Search for the cell housing the specified text and yield its (x, y) center coordinate. 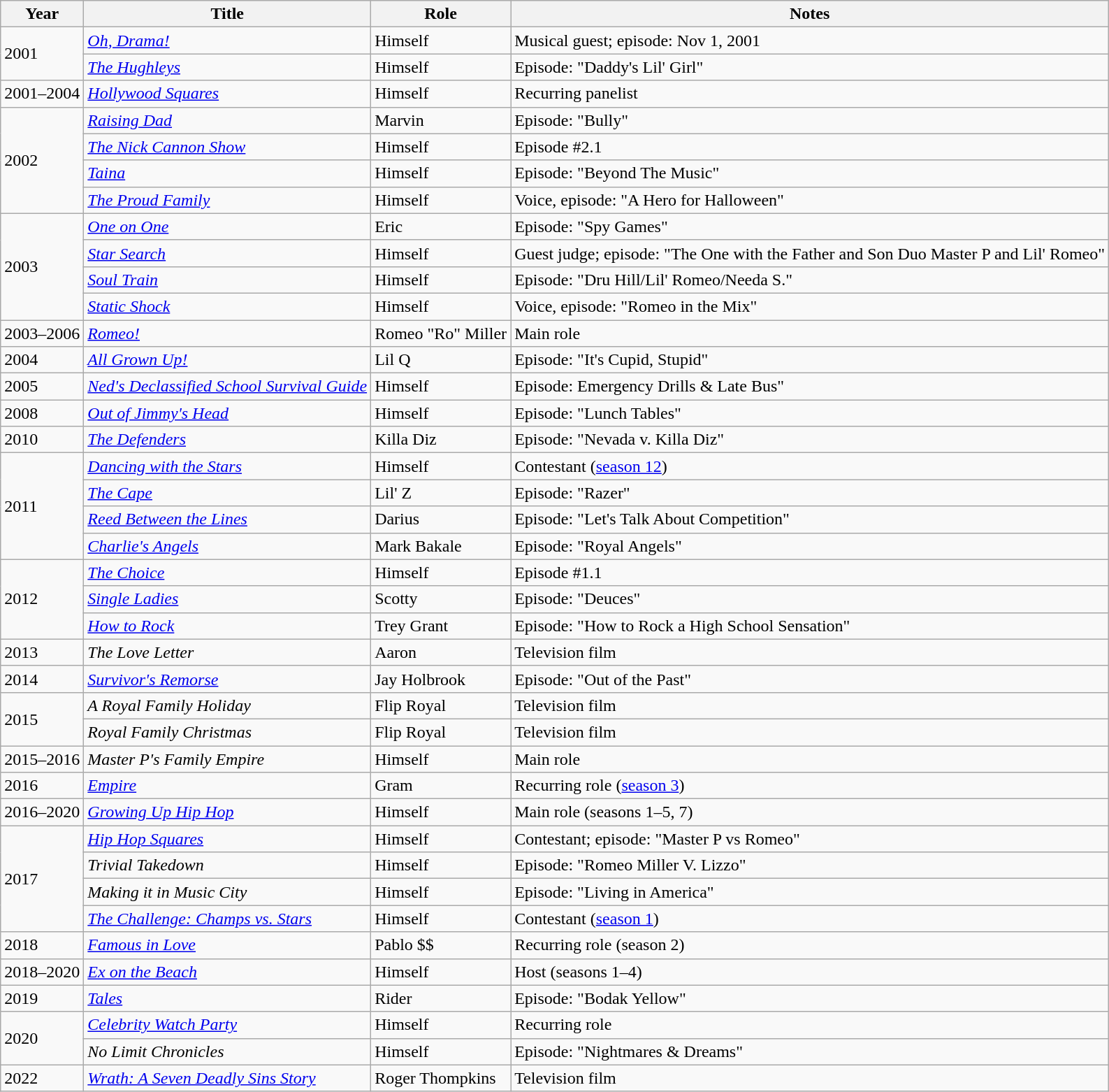
Growing Up Hip Hop (228, 812)
Contestant (season 1) (810, 919)
2015 (42, 719)
Episode: "Out of the Past" (810, 679)
Hip Hop Squares (228, 839)
Star Search (228, 253)
Killa Diz (441, 440)
Contestant; episode: "Master P vs Romeo" (810, 839)
The Hughleys (228, 67)
2004 (42, 360)
2015–2016 (42, 759)
Lil' Z (441, 493)
The Proud Family (228, 200)
Out of Jimmy's Head (228, 413)
2001–2004 (42, 94)
Notes (810, 14)
The Defenders (228, 440)
Recurring role (810, 1025)
Episode: "Romeo Miller V. Lizzo" (810, 865)
Dancing with the Stars (228, 466)
The Challenge: Champs vs. Stars (228, 919)
2005 (42, 387)
Episode: "Let's Talk About Competition" (810, 519)
Episode: "Beyond The Music" (810, 173)
Hollywood Squares (228, 94)
Episode: "Daddy's Lil' Girl" (810, 67)
Trivial Takedown (228, 865)
2012 (42, 599)
Episode: "Nightmares & Dreams" (810, 1051)
Recurring role (season 2) (810, 945)
2011 (42, 506)
2001 (42, 54)
Host (seasons 1–4) (810, 972)
Contestant (season 12) (810, 466)
All Grown Up! (228, 360)
Wrath: A Seven Deadly Sins Story (228, 1078)
2002 (42, 160)
Charlie's Angels (228, 546)
Soul Train (228, 280)
Episode: "Nevada v. Killa Diz" (810, 440)
Musical guest; episode: Nov 1, 2001 (810, 41)
Aaron (441, 652)
Title (228, 14)
Recurring role (season 3) (810, 786)
Survivor's Remorse (228, 679)
Celebrity Watch Party (228, 1025)
Episode #1.1 (810, 573)
Eric (441, 227)
Trey Grant (441, 626)
Main role (seasons 1–5, 7) (810, 812)
No Limit Chronicles (228, 1051)
Romeo! (228, 333)
The Love Letter (228, 652)
Year (42, 14)
Static Shock (228, 306)
2018–2020 (42, 972)
Episode: "It's Cupid, Stupid" (810, 360)
Single Ladies (228, 599)
Lil Q (441, 360)
Episode: "How to Rock a High School Sensation" (810, 626)
Voice, episode: "Romeo in the Mix" (810, 306)
Episode: "Bodak Yellow" (810, 998)
How to Rock (228, 626)
2019 (42, 998)
Episode: "Lunch Tables" (810, 413)
Episode: "Royal Angels" (810, 546)
2010 (42, 440)
Episode: "Living in America" (810, 892)
Taina (228, 173)
Episode: Emergency Drills & Late Bus" (810, 387)
2003 (42, 266)
2022 (42, 1078)
One on One (228, 227)
Episode: "Razer" (810, 493)
Mark Bakale (441, 546)
The Cape (228, 493)
Gram (441, 786)
Master P's Family Empire (228, 759)
Making it in Music City (228, 892)
Episode: "Spy Games" (810, 227)
Episode: "Bully" (810, 120)
Marvin (441, 120)
Tales (228, 998)
Empire (228, 786)
Romeo "Ro" Miller (441, 333)
2014 (42, 679)
Famous in Love (228, 945)
Raising Dad (228, 120)
Rider (441, 998)
Jay Holbrook (441, 679)
Pablo $$ (441, 945)
Darius (441, 519)
Voice, episode: "A Hero for Halloween" (810, 200)
Episode: "Deuces" (810, 599)
Reed Between the Lines (228, 519)
2013 (42, 652)
Scotty (441, 599)
Episode #2.1 (810, 147)
Ned's Declassified School Survival Guide (228, 387)
2020 (42, 1038)
2017 (42, 879)
Episode: "Dru Hill/Lil' Romeo/Needa S." (810, 280)
Royal Family Christmas (228, 732)
The Choice (228, 573)
Recurring panelist (810, 94)
2018 (42, 945)
Guest judge; episode: "The One with the Father and Son Duo Master P and Lil' Romeo" (810, 253)
2003–2006 (42, 333)
2008 (42, 413)
Role (441, 14)
2016–2020 (42, 812)
2016 (42, 786)
Roger Thompkins (441, 1078)
Oh, Drama! (228, 41)
A Royal Family Holiday (228, 705)
Ex on the Beach (228, 972)
The Nick Cannon Show (228, 147)
